Detect which cell encompasses the target text, then output its (X, Y) center coordinate. 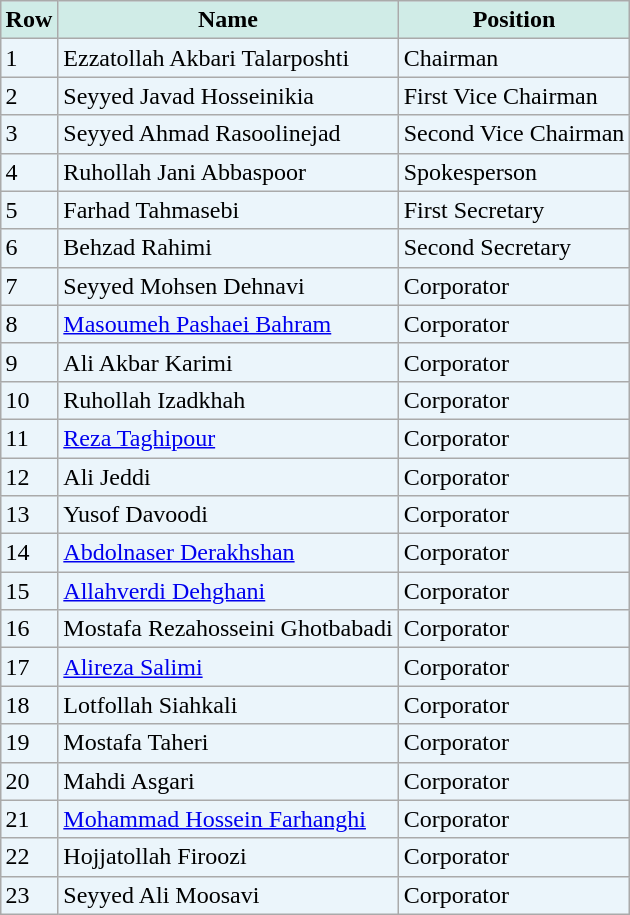
Second Secretary (514, 248)
9 (29, 362)
19 (29, 743)
22 (29, 857)
2 (29, 96)
Second Vice Chairman (514, 134)
Seyyed Mohsen Dehnavi (228, 286)
Ezzatollah Akbari Talarposhti (228, 58)
Mostafa Rezahosseini Ghotbabadi (228, 629)
Chairman (514, 58)
First Vice Chairman (514, 96)
Lotfollah Siahkali (228, 705)
6 (29, 248)
Farhad Tahmasebi (228, 210)
Position (514, 20)
7 (29, 286)
1 (29, 58)
Reza Taghipour (228, 438)
Ali Akbar Karimi (228, 362)
Hojjatollah Firoozi (228, 857)
Name (228, 20)
4 (29, 172)
Ali Jeddi (228, 477)
18 (29, 705)
Row (29, 20)
13 (29, 515)
21 (29, 819)
11 (29, 438)
Alireza Salimi (228, 667)
16 (29, 629)
5 (29, 210)
10 (29, 400)
3 (29, 134)
Allahverdi Dehghani (228, 591)
Masoumeh Pashaei Bahram (228, 324)
Seyyed Javad Hosseinikia (228, 96)
Yusof Davoodi (228, 515)
Mohammad Hossein Farhanghi (228, 819)
Mahdi Asgari (228, 781)
12 (29, 477)
Behzad Rahimi (228, 248)
Spokesperson (514, 172)
Mostafa Taheri (228, 743)
Seyyed Ali Moosavi (228, 895)
Abdolnaser Derakhshan (228, 553)
20 (29, 781)
Seyyed Ahmad Rasoolinejad (228, 134)
17 (29, 667)
23 (29, 895)
Ruhollah Jani Abbaspoor (228, 172)
15 (29, 591)
8 (29, 324)
First Secretary (514, 210)
Ruhollah Izadkhah (228, 400)
14 (29, 553)
